Extract the [X, Y] coordinate from the center of the cell holding the provided text.  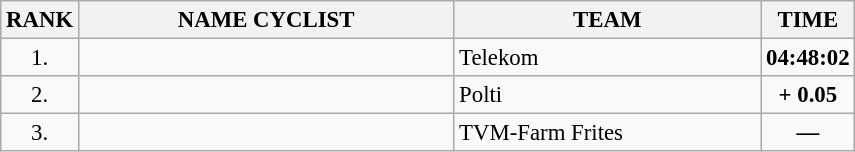
TIME [808, 20]
3. [40, 133]
TVM-Farm Frites [608, 133]
NAME CYCLIST [266, 20]
04:48:02 [808, 58]
RANK [40, 20]
TEAM [608, 20]
Polti [608, 95]
— [808, 133]
Telekom [608, 58]
1. [40, 58]
2. [40, 95]
+ 0.05 [808, 95]
